Output the (x, y) coordinate of the center of the cell containing the given text.  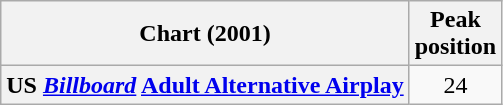
Chart (2001) (205, 34)
24 (455, 85)
Peakposition (455, 34)
US Billboard Adult Alternative Airplay (205, 85)
